Search for the cell housing the specified text and yield its [X, Y] center coordinate. 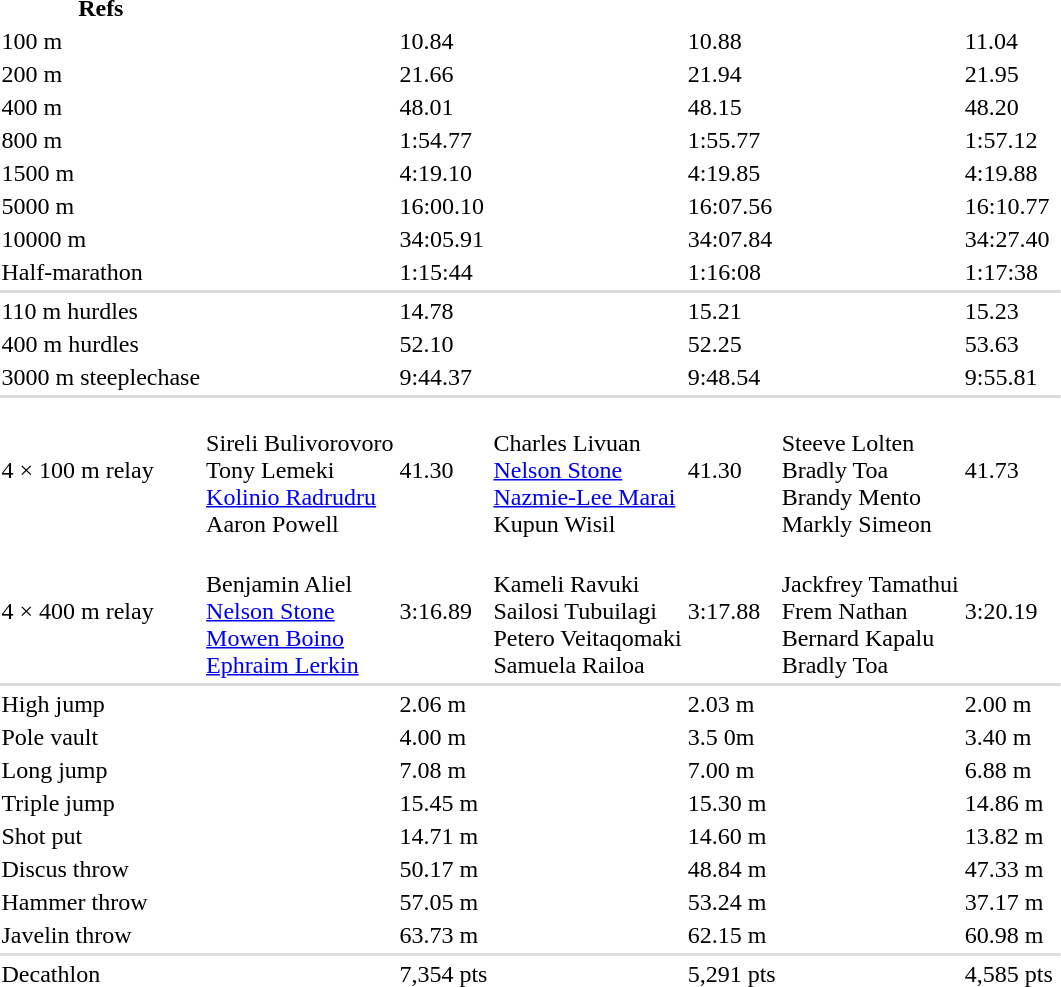
15.45 m [444, 803]
100 m [101, 41]
1:54.77 [444, 140]
1500 m [101, 173]
400 m hurdles [101, 344]
41.73 [1008, 470]
16:00.10 [444, 206]
47.33 m [1008, 869]
53.63 [1008, 344]
48.20 [1008, 107]
Half-marathon [101, 272]
50.17 m [444, 869]
3.40 m [1008, 737]
4 × 100 m relay [101, 470]
1:57.12 [1008, 140]
4 × 400 m relay [101, 611]
10.84 [444, 41]
1:15:44 [444, 272]
48.01 [444, 107]
57.05 m [444, 902]
4.00 m [444, 737]
2.06 m [444, 704]
13.82 m [1008, 836]
60.98 m [1008, 935]
3000 m steeplechase [101, 377]
11.04 [1008, 41]
14.60 m [732, 836]
Jackfrey TamathuiFrem NathanBernard KapaluBradly Toa [870, 611]
21.95 [1008, 74]
400 m [101, 107]
37.17 m [1008, 902]
Charles LivuanNelson StoneNazmie-Lee MaraiKupun Wisil [588, 470]
34:05.91 [444, 239]
63.73 m [444, 935]
2.00 m [1008, 704]
14.86 m [1008, 803]
62.15 m [732, 935]
Steeve LoltenBradly ToaBrandy MentoMarkly Simeon [870, 470]
15.23 [1008, 311]
4:19.88 [1008, 173]
1:16:08 [732, 272]
34:27.40 [1008, 239]
48.84 m [732, 869]
Javelin throw [101, 935]
3:17.88 [732, 611]
200 m [101, 74]
Benjamin AlielNelson StoneMowen BoinoEphraim Lerkin [300, 611]
Long jump [101, 770]
3:16.89 [444, 611]
15.30 m [732, 803]
21.94 [732, 74]
Pole vault [101, 737]
7.00 m [732, 770]
34:07.84 [732, 239]
16:07.56 [732, 206]
Kameli RavukiSailosi TubuilagiPetero VeitaqomakiSamuela Railoa [588, 611]
9:55.81 [1008, 377]
Sireli BulivorovoroTony LemekiKolinio RadrudruAaron Powell [300, 470]
14.71 m [444, 836]
1:17:38 [1008, 272]
9:48.54 [732, 377]
7.08 m [444, 770]
52.10 [444, 344]
High jump [101, 704]
53.24 m [732, 902]
4:19.85 [732, 173]
3:20.19 [1008, 611]
21.66 [444, 74]
9:44.37 [444, 377]
10.88 [732, 41]
Shot put [101, 836]
110 m hurdles [101, 311]
10000 m [101, 239]
800 m [101, 140]
Discus throw [101, 869]
52.25 [732, 344]
16:10.77 [1008, 206]
5000 m [101, 206]
15.21 [732, 311]
6.88 m [1008, 770]
Hammer throw [101, 902]
14.78 [444, 311]
Triple jump [101, 803]
3.5 0m [732, 737]
4:19.10 [444, 173]
2.03 m [732, 704]
48.15 [732, 107]
1:55.77 [732, 140]
